Capture the cell that displays the provided text and extract its [x, y] central coordinate. 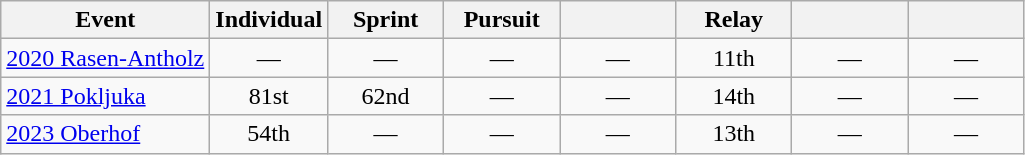
Relay [734, 20]
62nd [386, 96]
81st [269, 96]
2021 Pokljuka [106, 96]
13th [734, 134]
Pursuit [502, 20]
Event [106, 20]
Sprint [386, 20]
2023 Oberhof [106, 134]
2020 Rasen-Antholz [106, 58]
14th [734, 96]
54th [269, 134]
11th [734, 58]
Individual [269, 20]
